Locate the cell with the specified text and output its [X, Y] center coordinate. 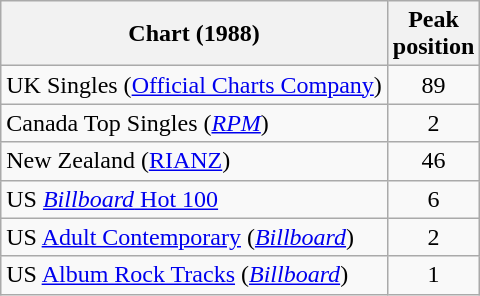
Chart (1988) [194, 34]
89 [433, 85]
US Adult Contemporary (Billboard) [194, 237]
Peakposition [433, 34]
1 [433, 275]
46 [433, 161]
US Album Rock Tracks (Billboard) [194, 275]
Canada Top Singles (RPM) [194, 123]
UK Singles (Official Charts Company) [194, 85]
New Zealand (RIANZ) [194, 161]
US Billboard Hot 100 [194, 199]
6 [433, 199]
